Output the (X, Y) coordinate of the center of the cell containing the given text.  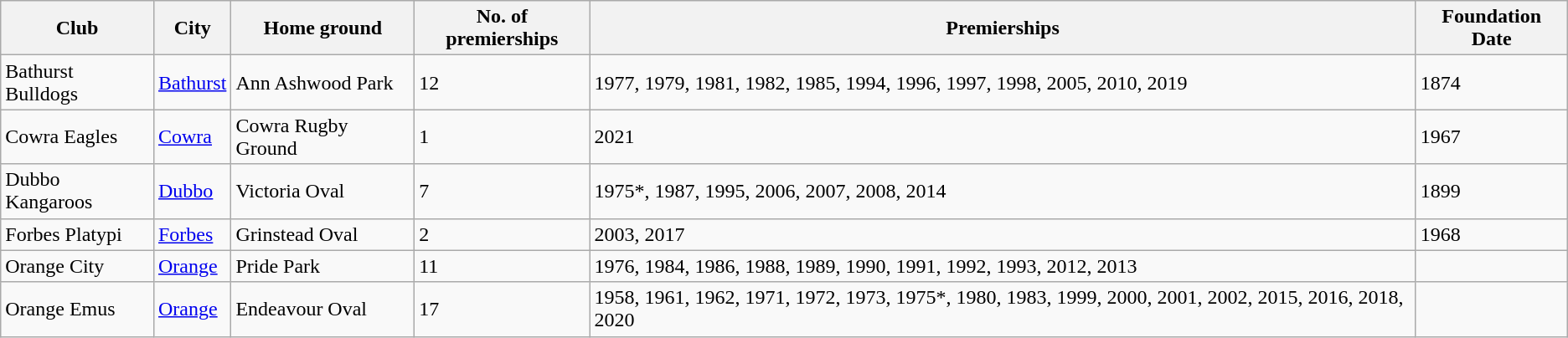
City (192, 28)
1 (503, 137)
Forbes (192, 234)
Club (77, 28)
11 (503, 266)
Orange Emus (77, 310)
Bathurst Bulldogs (77, 82)
1874 (1491, 82)
Forbes Platypi (77, 234)
1977, 1979, 1981, 1982, 1985, 1994, 1996, 1997, 1998, 2005, 2010, 2019 (1003, 82)
2021 (1003, 137)
Orange City (77, 266)
Bathurst (192, 82)
Foundation Date (1491, 28)
Victoria Oval (323, 191)
Cowra Rugby Ground (323, 137)
1975*, 1987, 1995, 2006, 2007, 2008, 2014 (1003, 191)
17 (503, 310)
1967 (1491, 137)
Pride Park (323, 266)
7 (503, 191)
12 (503, 82)
1899 (1491, 191)
Home ground (323, 28)
Endeavour Oval (323, 310)
1958, 1961, 1962, 1971, 1972, 1973, 1975*, 1980, 1983, 1999, 2000, 2001, 2002, 2015, 2016, 2018, 2020 (1003, 310)
Premierships (1003, 28)
Dubbo Kangaroos (77, 191)
Grinstead Oval (323, 234)
Dubbo (192, 191)
2003, 2017 (1003, 234)
No. of premierships (503, 28)
1976, 1984, 1986, 1988, 1989, 1990, 1991, 1992, 1993, 2012, 2013 (1003, 266)
1968 (1491, 234)
Ann Ashwood Park (323, 82)
2 (503, 234)
Cowra (192, 137)
Cowra Eagles (77, 137)
